Extract the (x, y) coordinate from the center of the cell holding the provided text.  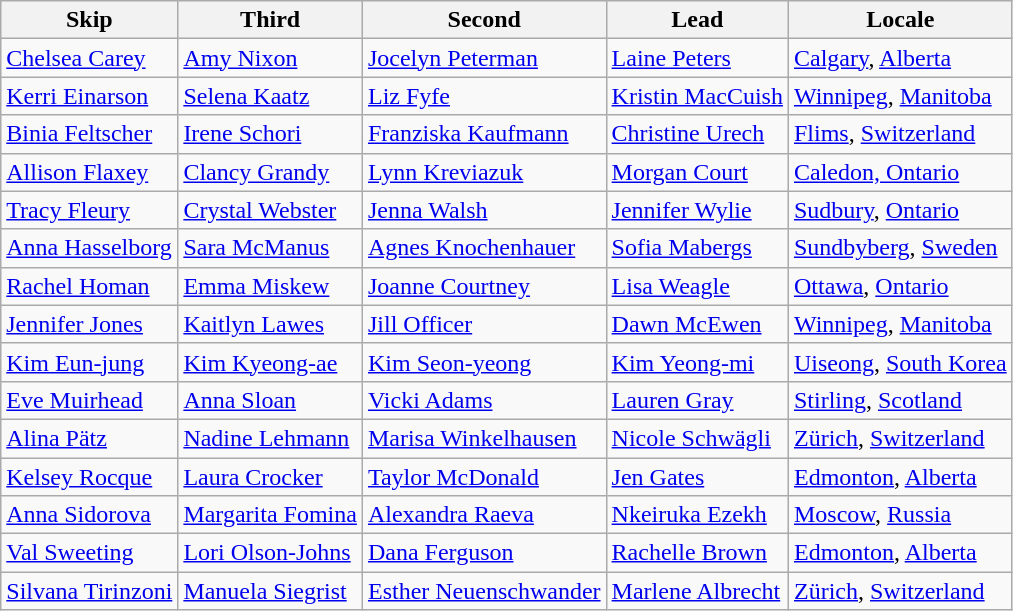
Vicki Adams (484, 400)
Kim Yeong-mi (697, 362)
Selena Kaatz (270, 96)
Marisa Winkelhausen (484, 438)
Alexandra Raeva (484, 515)
Eve Muirhead (90, 400)
Alina Pätz (90, 438)
Amy Nixon (270, 58)
Uiseong, South Korea (900, 362)
Crystal Webster (270, 210)
Lynn Kreviazuk (484, 172)
Dana Ferguson (484, 553)
Second (484, 20)
Nkeiruka Ezekh (697, 515)
Kerri Einarson (90, 96)
Binia Feltscher (90, 134)
Jennifer Wylie (697, 210)
Sundbyberg, Sweden (900, 248)
Manuela Siegrist (270, 591)
Kaitlyn Lawes (270, 324)
Jocelyn Peterman (484, 58)
Agnes Knochenhauer (484, 248)
Emma Miskew (270, 286)
Christine Urech (697, 134)
Anna Hasselborg (90, 248)
Margarita Fomina (270, 515)
Allison Flaxey (90, 172)
Stirling, Scotland (900, 400)
Laine Peters (697, 58)
Anna Sidorova (90, 515)
Kristin MacCuish (697, 96)
Sara McManus (270, 248)
Nadine Lehmann (270, 438)
Lead (697, 20)
Jenna Walsh (484, 210)
Liz Fyfe (484, 96)
Lauren Gray (697, 400)
Jennifer Jones (90, 324)
Calgary, Alberta (900, 58)
Rachelle Brown (697, 553)
Moscow, Russia (900, 515)
Val Sweeting (90, 553)
Jill Officer (484, 324)
Flims, Switzerland (900, 134)
Skip (90, 20)
Taylor McDonald (484, 477)
Third (270, 20)
Rachel Homan (90, 286)
Dawn McEwen (697, 324)
Tracy Fleury (90, 210)
Chelsea Carey (90, 58)
Sudbury, Ontario (900, 210)
Jen Gates (697, 477)
Morgan Court (697, 172)
Esther Neuenschwander (484, 591)
Kim Eun-jung (90, 362)
Caledon, Ontario (900, 172)
Nicole Schwägli (697, 438)
Joanne Courtney (484, 286)
Anna Sloan (270, 400)
Silvana Tirinzoni (90, 591)
Lisa Weagle (697, 286)
Laura Crocker (270, 477)
Locale (900, 20)
Lori Olson-Johns (270, 553)
Sofia Mabergs (697, 248)
Clancy Grandy (270, 172)
Irene Schori (270, 134)
Kim Seon-yeong (484, 362)
Kelsey Rocque (90, 477)
Kim Kyeong-ae (270, 362)
Marlene Albrecht (697, 591)
Ottawa, Ontario (900, 286)
Franziska Kaufmann (484, 134)
